Locate the cell with the specified text and output its (X, Y) center coordinate. 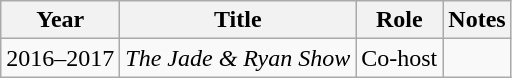
Role (400, 20)
Notes (477, 20)
2016–2017 (60, 58)
Title (238, 20)
The Jade & Ryan Show (238, 58)
Year (60, 20)
Co-host (400, 58)
